Output the (x, y) coordinate of the center of the cell containing the given text.  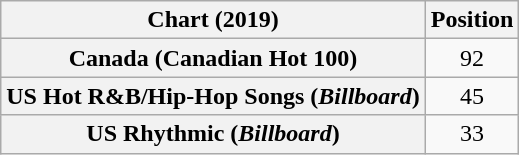
Position (472, 20)
Canada (Canadian Hot 100) (213, 58)
US Hot R&B/Hip-Hop Songs (Billboard) (213, 96)
Chart (2019) (213, 20)
US Rhythmic (Billboard) (213, 134)
45 (472, 96)
33 (472, 134)
92 (472, 58)
